From the cell containing the given text, extract its center point as (x, y) coordinate. 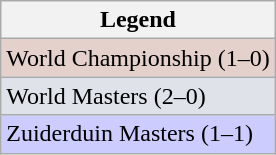
Zuiderduin Masters (1–1) (138, 134)
World Championship (1–0) (138, 58)
World Masters (2–0) (138, 96)
Legend (138, 20)
